Find where the given text appears and provide that cell's center as (X, Y) coordinate. 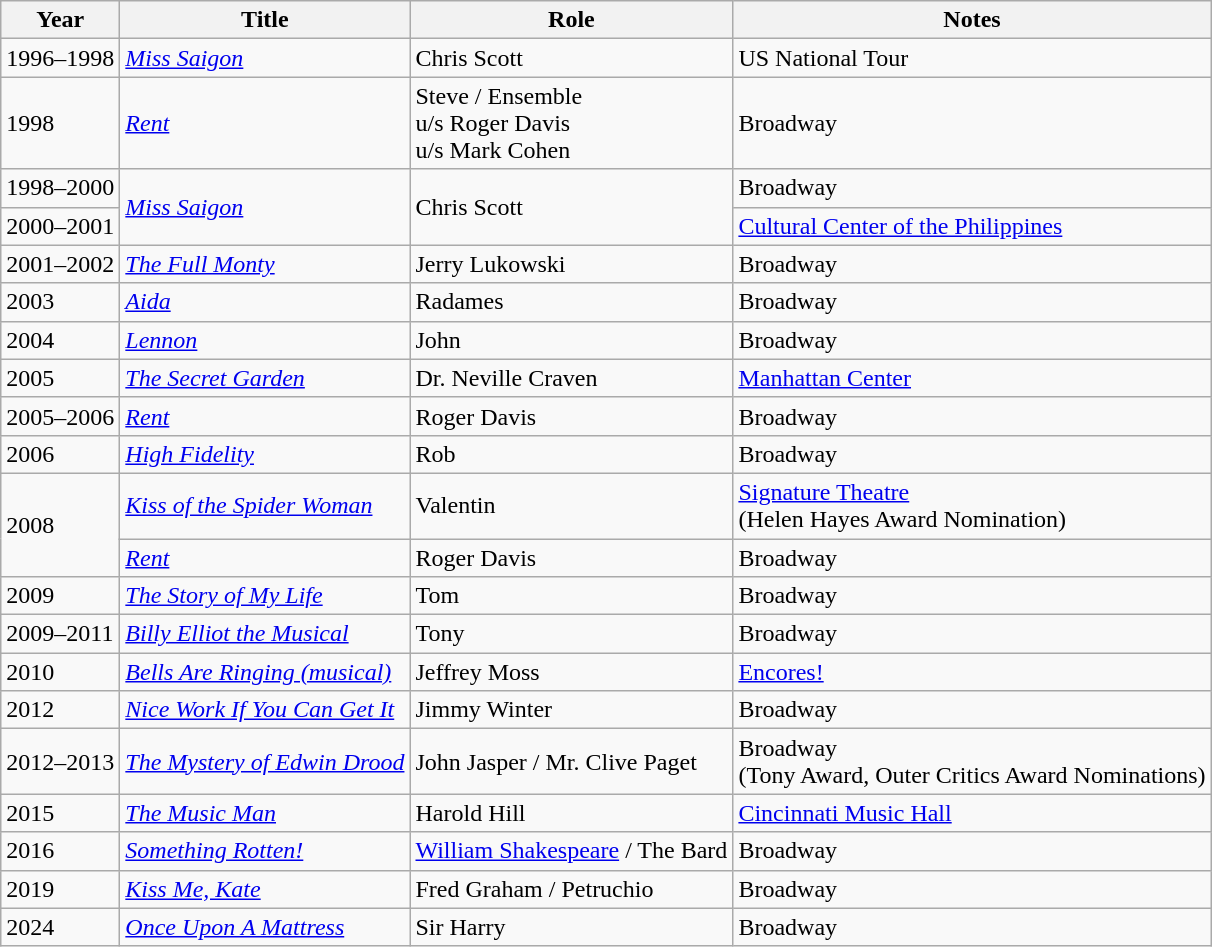
Fred Graham / Petruchio (572, 889)
Cultural Center of the Philippines (972, 226)
High Fidelity (265, 454)
Tom (572, 596)
Once Upon A Mattress (265, 927)
Role (572, 20)
John (572, 340)
Manhattan Center (972, 378)
Valentin (572, 506)
2000–2001 (60, 226)
Harold Hill (572, 813)
Aida (265, 302)
1998–2000 (60, 188)
Kiss of the Spider Woman (265, 506)
2008 (60, 524)
2006 (60, 454)
Jeffrey Moss (572, 672)
Dr. Neville Craven (572, 378)
Tony (572, 634)
2019 (60, 889)
2012–2013 (60, 762)
2005–2006 (60, 416)
2016 (60, 851)
Notes (972, 20)
Cincinnati Music Hall (972, 813)
Radames (572, 302)
Nice Work If You Can Get It (265, 710)
The Secret Garden (265, 378)
2003 (60, 302)
2015 (60, 813)
Steve / Ensembleu/s Roger Davisu/s Mark Cohen (572, 123)
John Jasper / Mr. Clive Paget (572, 762)
Lennon (265, 340)
The Music Man (265, 813)
1998 (60, 123)
2009–2011 (60, 634)
Jerry Lukowski (572, 264)
Sir Harry (572, 927)
Year (60, 20)
Jimmy Winter (572, 710)
Encores! (972, 672)
1996–1998 (60, 58)
Kiss Me, Kate (265, 889)
Rob (572, 454)
2004 (60, 340)
Something Rotten! (265, 851)
2009 (60, 596)
Signature Theatre (Helen Hayes Award Nomination) (972, 506)
The Mystery of Edwin Drood (265, 762)
Broadway (Tony Award, Outer Critics Award Nominations) (972, 762)
2024 (60, 927)
2012 (60, 710)
Bells Are Ringing (musical) (265, 672)
US National Tour (972, 58)
The Story of My Life (265, 596)
2005 (60, 378)
The Full Monty (265, 264)
2001–2002 (60, 264)
Billy Elliot the Musical (265, 634)
Title (265, 20)
William Shakespeare / The Bard (572, 851)
2010 (60, 672)
